Search for the cell housing the specified text and yield its [x, y] center coordinate. 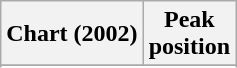
Chart (2002) [72, 34]
Peakposition [189, 34]
